Pinpoint the cell where the given text exists, returning its (X, Y) midpoint coordinate. 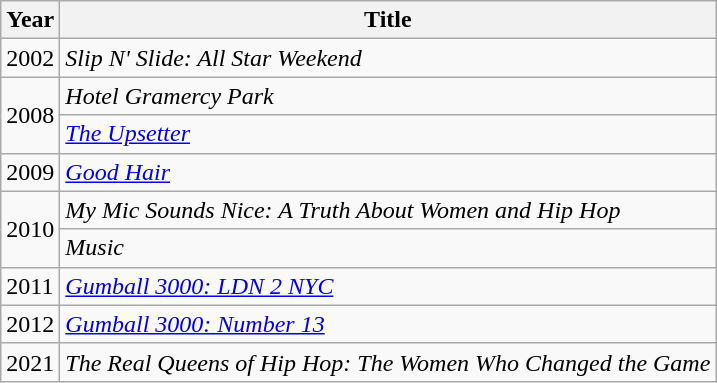
My Mic Sounds Nice: A Truth About Women and Hip Hop (388, 210)
Year (30, 20)
2021 (30, 362)
2012 (30, 324)
The Upsetter (388, 134)
2009 (30, 172)
Music (388, 248)
Hotel Gramercy Park (388, 96)
Gumball 3000: Number 13 (388, 324)
The Real Queens of Hip Hop: The Women Who Changed the Game (388, 362)
Slip N' Slide: All Star Weekend (388, 58)
2008 (30, 115)
2002 (30, 58)
Good Hair (388, 172)
2011 (30, 286)
Title (388, 20)
2010 (30, 229)
Gumball 3000: LDN 2 NYC (388, 286)
